Pinpoint the cell where the given text exists, returning its (X, Y) midpoint coordinate. 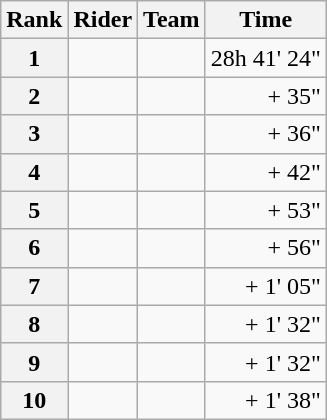
+ 56" (266, 248)
8 (34, 324)
Rider (103, 20)
+ 1' 05" (266, 286)
Rank (34, 20)
3 (34, 134)
1 (34, 58)
9 (34, 362)
+ 1' 38" (266, 400)
+ 42" (266, 172)
7 (34, 286)
2 (34, 96)
+ 36" (266, 134)
+ 35" (266, 96)
5 (34, 210)
6 (34, 248)
4 (34, 172)
Team (172, 20)
10 (34, 400)
Time (266, 20)
28h 41' 24" (266, 58)
+ 53" (266, 210)
